For the text-containing cell, return its midpoint in (X, Y) coordinate format. 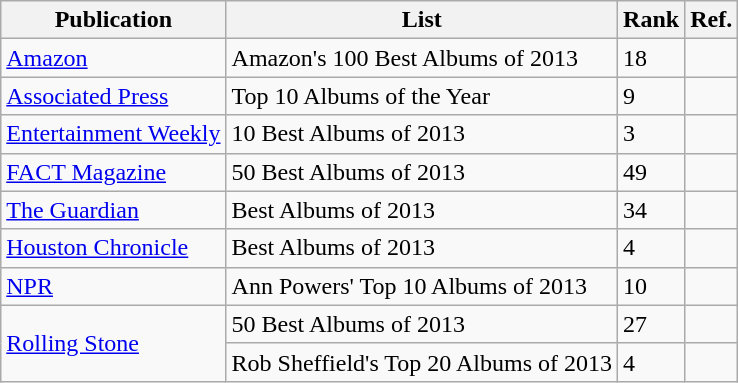
10 (652, 286)
Entertainment Weekly (114, 134)
10 Best Albums of 2013 (422, 134)
Rank (652, 20)
Amazon (114, 58)
Associated Press (114, 96)
49 (652, 172)
FACT Magazine (114, 172)
Houston Chronicle (114, 248)
Rob Sheffield's Top 20 Albums of 2013 (422, 362)
The Guardian (114, 210)
Top 10 Albums of the Year (422, 96)
Ann Powers' Top 10 Albums of 2013 (422, 286)
3 (652, 134)
27 (652, 324)
18 (652, 58)
Ref. (712, 20)
Publication (114, 20)
34 (652, 210)
Amazon's 100 Best Albums of 2013 (422, 58)
9 (652, 96)
Rolling Stone (114, 343)
NPR (114, 286)
List (422, 20)
